From the cell containing the given text, extract its center point as (x, y) coordinate. 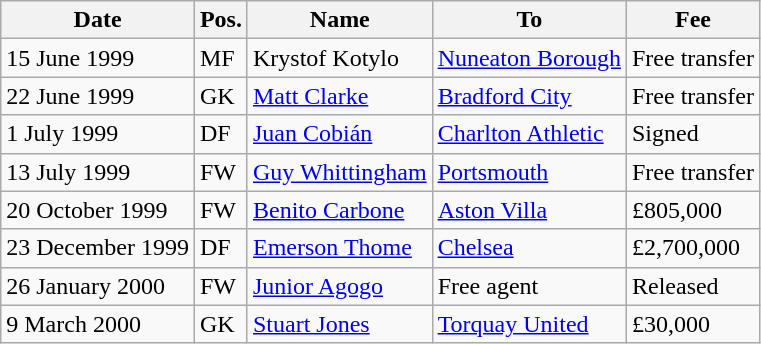
Stuart Jones (340, 324)
26 January 2000 (98, 286)
Name (340, 20)
Nuneaton Borough (529, 58)
Juan Cobián (340, 134)
Aston Villa (529, 210)
15 June 1999 (98, 58)
Emerson Thome (340, 248)
Free agent (529, 286)
Date (98, 20)
Signed (692, 134)
Pos. (220, 20)
£30,000 (692, 324)
Chelsea (529, 248)
Krystof Kotylo (340, 58)
£805,000 (692, 210)
9 March 2000 (98, 324)
23 December 1999 (98, 248)
Junior Agogo (340, 286)
13 July 1999 (98, 172)
1 July 1999 (98, 134)
Guy Whittingham (340, 172)
Fee (692, 20)
Benito Carbone (340, 210)
Torquay United (529, 324)
To (529, 20)
20 October 1999 (98, 210)
£2,700,000 (692, 248)
Released (692, 286)
MF (220, 58)
Charlton Athletic (529, 134)
22 June 1999 (98, 96)
Bradford City (529, 96)
Portsmouth (529, 172)
Matt Clarke (340, 96)
